From the cell containing the given text, extract its center point as (X, Y) coordinate. 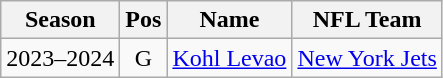
NFL Team (367, 20)
G (144, 58)
2023–2024 (60, 58)
Name (230, 20)
Pos (144, 20)
Kohl Levao (230, 58)
Season (60, 20)
New York Jets (367, 58)
